Find where the given text appears and provide that cell's center as (X, Y) coordinate. 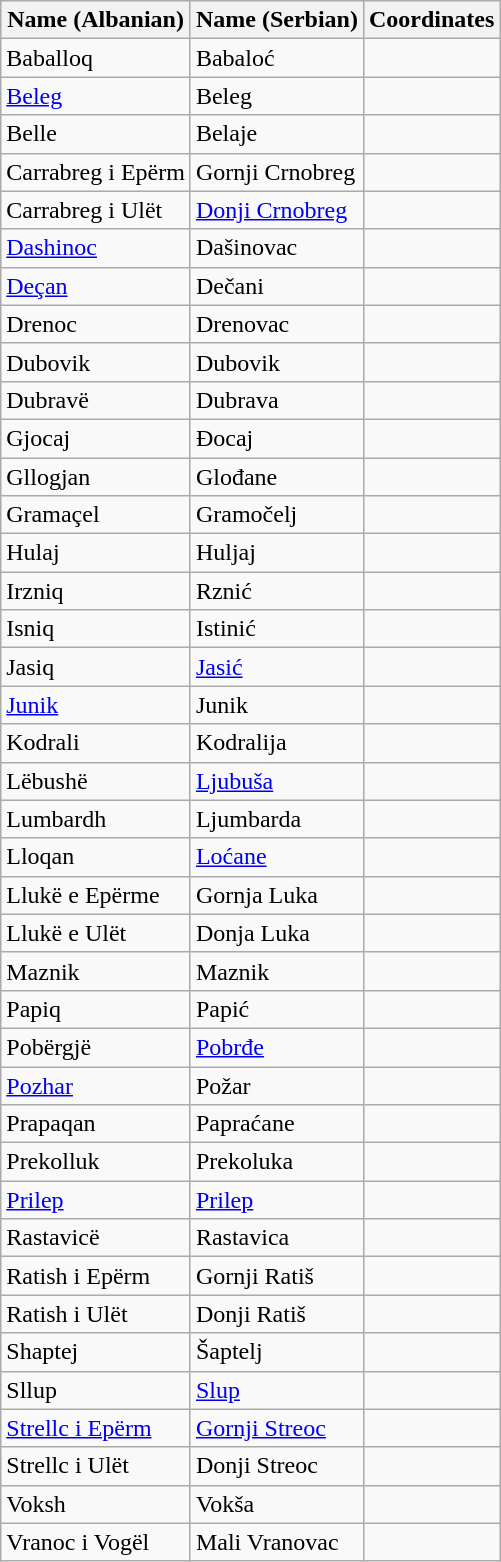
Voksh (96, 1504)
Donja Luka (276, 933)
Gornja Luka (276, 895)
Pozhar (96, 1085)
Baballoq (96, 58)
Donji Streoc (276, 1466)
Donji Ratiš (276, 1314)
Ðocaj (276, 438)
Lëbushë (96, 781)
Gornji Ratiš (276, 1276)
Gramočelj (276, 515)
Ljubuša (276, 781)
Shaptej (96, 1352)
Prekolluk (96, 1162)
Kodrali (96, 743)
Sllup (96, 1390)
Belle (96, 134)
Papiq (96, 1009)
Irzniq (96, 591)
Prekoluka (276, 1162)
Carrabreg i Epërm (96, 172)
Dašinovac (276, 248)
Glođane (276, 477)
Donji Crnobreg (276, 210)
Jasiq (96, 667)
Istinić (276, 629)
Gramaçel (96, 515)
Jasić (276, 667)
Gornji Crnobreg (276, 172)
Papić (276, 1009)
Llukë e Ulët (96, 933)
Belaje (276, 134)
Coordinates (431, 20)
Rastavica (276, 1238)
Loćane (276, 857)
Strellc i Ulët (96, 1466)
Pobërgjë (96, 1047)
Vranoc i Vogël (96, 1542)
Name (Albanian) (96, 20)
Slup (276, 1390)
Carrabreg i Ulët (96, 210)
Gllogjan (96, 477)
Požar (276, 1085)
Lumbardh (96, 819)
Papraćane (276, 1124)
Babaloć (276, 58)
Dubravë (96, 400)
Isniq (96, 629)
Šaptelj (276, 1352)
Drenoc (96, 324)
Vokša (276, 1504)
Gornji Streoc (276, 1428)
Gjocaj (96, 438)
Huljaj (276, 553)
Mali Vranovac (276, 1542)
Rznić (276, 591)
Strellc i Epërm (96, 1428)
Llukë e Epërme (96, 895)
Deçan (96, 286)
Ratish i Epërm (96, 1276)
Ljumbarda (276, 819)
Name (Serbian) (276, 20)
Ratish i Ulët (96, 1314)
Rastavicë (96, 1238)
Drenovac (276, 324)
Dashinoc (96, 248)
Dečani (276, 286)
Prapaqan (96, 1124)
Kodralija (276, 743)
Pobrđe (276, 1047)
Hulaj (96, 553)
Lloqan (96, 857)
Dubrava (276, 400)
